Return (x, y) of the center of cell containing provided text 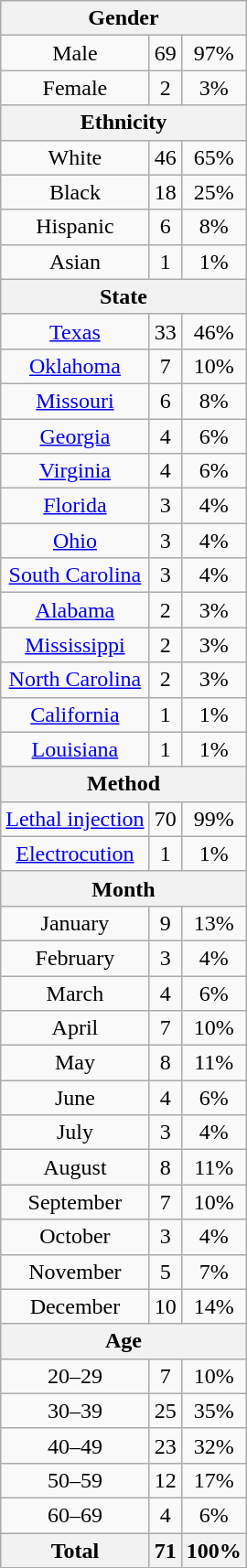
70 (165, 819)
17% (214, 1480)
October (75, 1237)
Ohio (75, 541)
June (75, 1098)
August (75, 1167)
Alabama (75, 610)
July (75, 1133)
23 (165, 1445)
Georgia (75, 436)
September (75, 1202)
Male (75, 53)
March (75, 993)
100% (214, 1551)
12 (165, 1480)
Total (75, 1551)
25% (214, 192)
April (75, 1028)
Texas (75, 331)
Missouri (75, 401)
46% (214, 331)
65% (214, 157)
9 (165, 923)
25 (165, 1411)
Hispanic (75, 227)
60–69 (75, 1515)
Electrocution (75, 854)
Month (123, 888)
January (75, 923)
Florida (75, 506)
Lethal injection (75, 819)
November (75, 1272)
32% (214, 1445)
Ethnicity (123, 123)
South Carolina (75, 575)
46 (165, 157)
14% (214, 1306)
February (75, 958)
40–49 (75, 1445)
97% (214, 53)
December (75, 1306)
30–39 (75, 1411)
White (75, 157)
California (75, 714)
May (75, 1063)
33 (165, 331)
Oklahoma (75, 366)
Louisiana (75, 749)
Asian (75, 262)
10 (165, 1306)
35% (214, 1411)
7% (214, 1272)
Black (75, 192)
State (123, 296)
Mississippi (75, 645)
Female (75, 88)
13% (214, 923)
North Carolina (75, 680)
Method (123, 784)
71 (165, 1551)
5 (165, 1272)
50–59 (75, 1480)
99% (214, 819)
Virginia (75, 471)
Age (123, 1341)
18 (165, 192)
69 (165, 53)
Gender (123, 18)
20–29 (75, 1376)
